Find where the given text appears and provide that cell's center as (X, Y) coordinate. 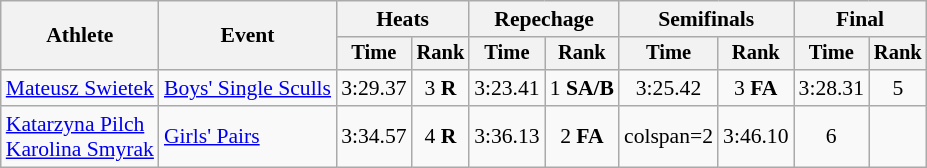
1 SA/B (582, 88)
Mateusz Swietek (80, 88)
5 (898, 88)
6 (832, 136)
3:46.10 (756, 136)
3:34.57 (374, 136)
Semifinals (706, 19)
3 R (441, 88)
3:23.41 (506, 88)
3:25.42 (668, 88)
Heats (402, 19)
3:28.31 (832, 88)
3 FA (756, 88)
4 R (441, 136)
Boys' Single Sculls (248, 88)
2 FA (582, 136)
Katarzyna PilchKarolina Smyrak (80, 136)
colspan=2 (668, 136)
3:29.37 (374, 88)
Athlete (80, 36)
Repechage (544, 19)
Girls' Pairs (248, 136)
3:36.13 (506, 136)
Final (860, 19)
Event (248, 36)
